From the cell containing the given text, extract its center point as (x, y) coordinate. 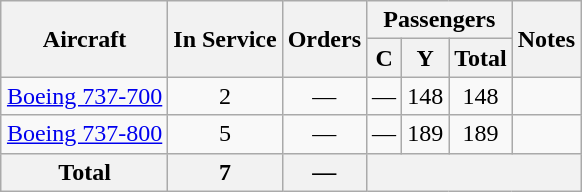
7 (225, 172)
5 (225, 134)
Boeing 737-800 (84, 134)
Orders (324, 39)
Notes (546, 39)
Y (426, 58)
2 (225, 96)
In Service (225, 39)
Passengers (440, 20)
Aircraft (84, 39)
Boeing 737-700 (84, 96)
C (384, 58)
